Identify which cell holds the provided text, then report its (X, Y) central coordinate. 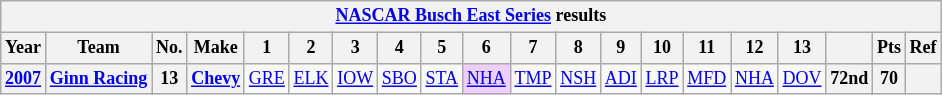
ADI (620, 78)
IOW (356, 78)
4 (399, 48)
10 (662, 48)
70 (890, 78)
3 (356, 48)
5 (442, 48)
6 (486, 48)
MFD (707, 78)
Pts (890, 48)
LRP (662, 78)
Team (98, 48)
NSH (578, 78)
9 (620, 48)
TMP (533, 78)
DOV (802, 78)
GRE (266, 78)
Ginn Racing (98, 78)
8 (578, 48)
SBO (399, 78)
No. (170, 48)
11 (707, 48)
72nd (850, 78)
7 (533, 48)
1 (266, 48)
12 (755, 48)
Chevy (216, 78)
Make (216, 48)
STA (442, 78)
Ref (923, 48)
2007 (24, 78)
ELK (311, 78)
2 (311, 48)
Year (24, 48)
NASCAR Busch East Series results (471, 16)
